Determine the [x, y] coordinate at the center of the cell enclosing the given text.  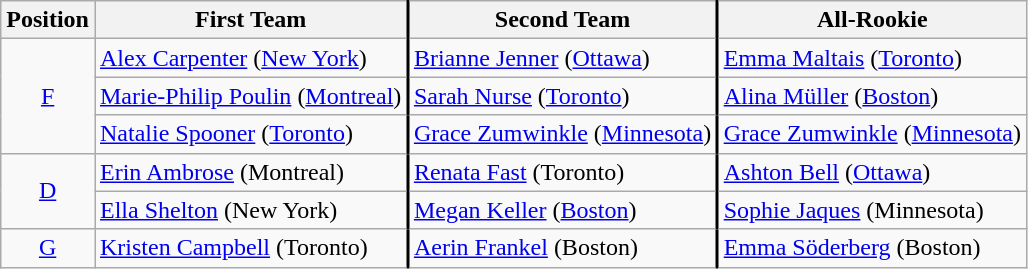
Alex Carpenter (New York) [250, 58]
G [48, 248]
Ashton Bell (Ottawa) [872, 172]
Natalie Spooner (Toronto) [250, 134]
First Team [250, 20]
Position [48, 20]
Emma Söderberg (Boston) [872, 248]
Erin Ambrose (Montreal) [250, 172]
Aerin Frankel (Boston) [563, 248]
Sarah Nurse (Toronto) [563, 96]
D [48, 191]
Megan Keller (Boston) [563, 210]
Kristen Campbell (Toronto) [250, 248]
Marie-Philip Poulin (Montreal) [250, 96]
Alina Müller (Boston) [872, 96]
Second Team [563, 20]
Emma Maltais (Toronto) [872, 58]
All-Rookie [872, 20]
Renata Fast (Toronto) [563, 172]
F [48, 96]
Ella Shelton (New York) [250, 210]
Brianne Jenner (Ottawa) [563, 58]
Sophie Jaques (Minnesota) [872, 210]
